Output the [X, Y] coordinate of the center of the cell containing the given text.  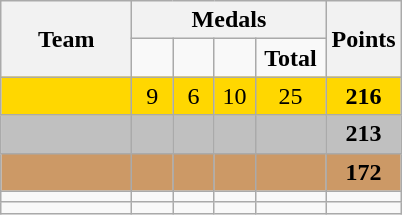
10 [234, 96]
172 [364, 172]
Points [364, 39]
213 [364, 134]
216 [364, 96]
6 [194, 96]
Total [290, 58]
9 [152, 96]
Team [66, 39]
Medals [229, 20]
25 [290, 96]
